Search for the cell housing the specified text and yield its [X, Y] center coordinate. 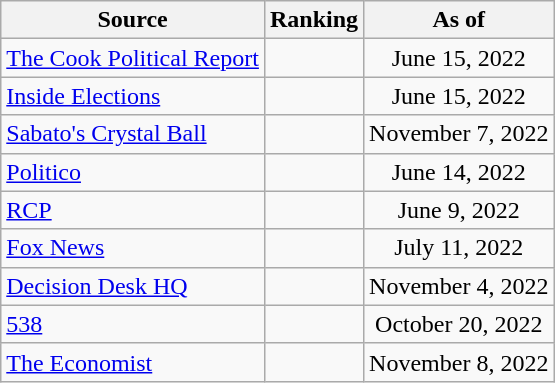
June 9, 2022 [459, 210]
Ranking [314, 20]
The Economist [133, 362]
Politico [133, 172]
July 11, 2022 [459, 248]
Fox News [133, 248]
November 8, 2022 [459, 362]
Source [133, 20]
538 [133, 324]
The Cook Political Report [133, 58]
October 20, 2022 [459, 324]
RCP [133, 210]
June 14, 2022 [459, 172]
Decision Desk HQ [133, 286]
Sabato's Crystal Ball [133, 134]
As of [459, 20]
Inside Elections [133, 96]
November 7, 2022 [459, 134]
November 4, 2022 [459, 286]
